Scan for the cell matching the given text and deliver its (X, Y) coordinate at center. 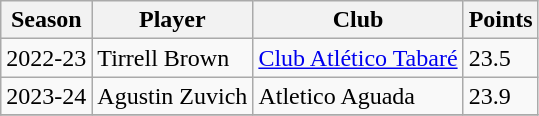
Club Atlético Tabaré (358, 58)
2023-24 (46, 96)
2022-23 (46, 58)
Agustin Zuvich (172, 96)
Tirrell Brown (172, 58)
Atletico Aguada (358, 96)
Player (172, 20)
Season (46, 20)
Club (358, 20)
23.9 (500, 96)
23.5 (500, 58)
Points (500, 20)
